Return the [X, Y] coordinate for the center point of the cell that contains the specified text.  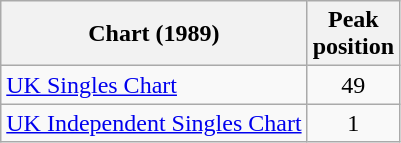
UK Independent Singles Chart [154, 123]
UK Singles Chart [154, 85]
Peakposition [353, 34]
1 [353, 123]
49 [353, 85]
Chart (1989) [154, 34]
